Output the (X, Y) coordinate of the center of the cell containing the given text.  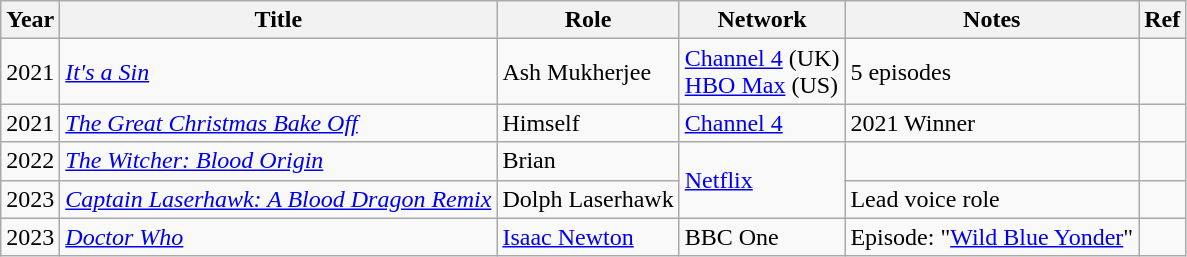
The Great Christmas Bake Off (278, 123)
Netflix (762, 180)
Dolph Laserhawk (588, 199)
Brian (588, 161)
Himself (588, 123)
Lead voice role (992, 199)
BBC One (762, 237)
Channel 4 (762, 123)
Doctor Who (278, 237)
Ref (1162, 20)
Network (762, 20)
It's a Sin (278, 72)
2021 Winner (992, 123)
Title (278, 20)
Isaac Newton (588, 237)
The Witcher: Blood Origin (278, 161)
Year (30, 20)
2022 (30, 161)
Notes (992, 20)
Captain Laserhawk: A Blood Dragon Remix (278, 199)
Episode: "Wild Blue Yonder" (992, 237)
Role (588, 20)
Channel 4 (UK)HBO Max (US) (762, 72)
Ash Mukherjee (588, 72)
5 episodes (992, 72)
